For the text-containing cell, return its midpoint in (X, Y) coordinate format. 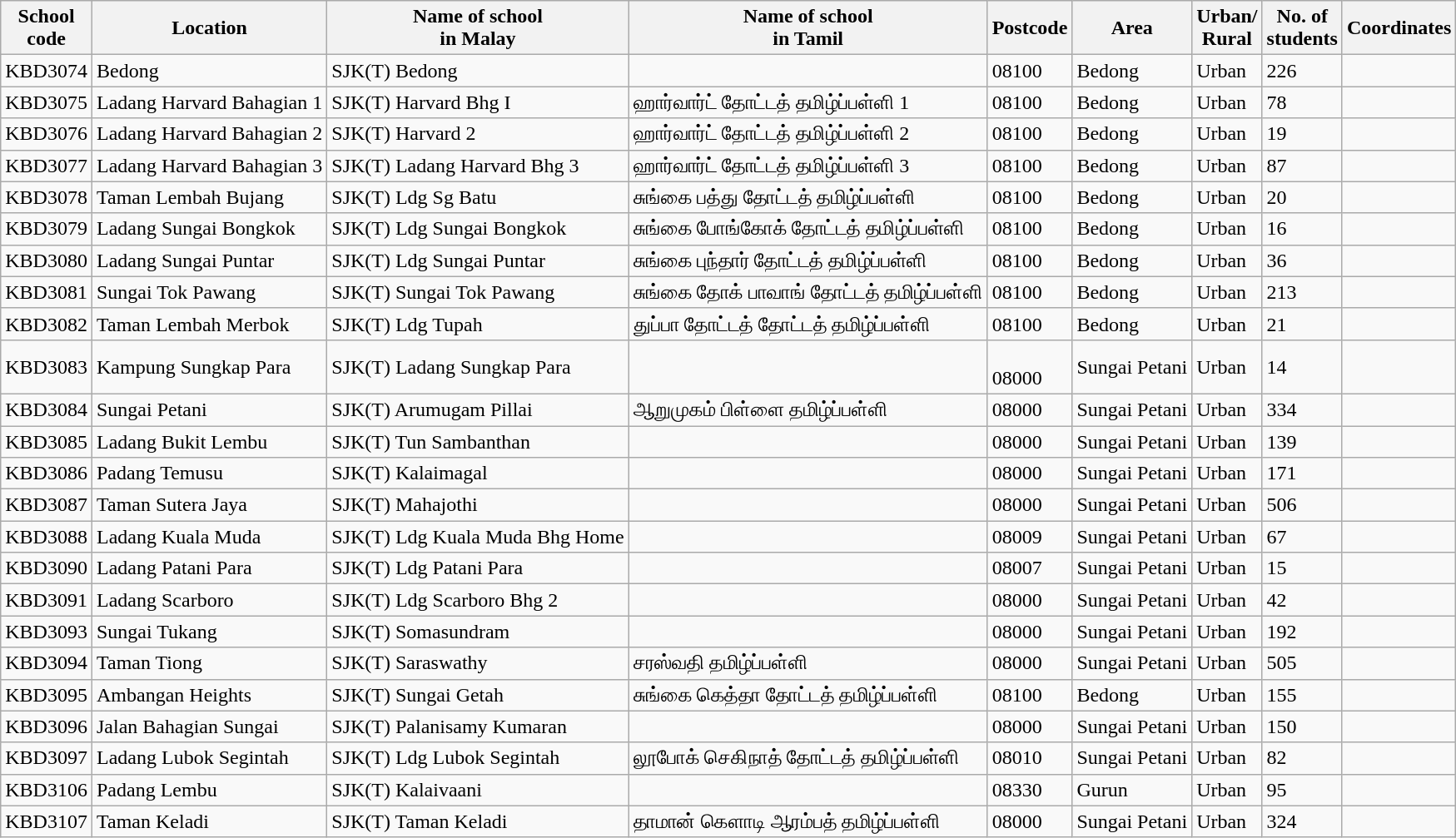
SJK(T) Mahajothi (478, 505)
95 (1302, 790)
21 (1302, 324)
20 (1302, 197)
SJK(T) Somasundram (478, 632)
Padang Temusu (209, 474)
36 (1302, 260)
சுங்கை கெத்தா தோட்டத் தமிழ்ப்பள்ளி (808, 695)
Kampung Sungkap Para (209, 366)
334 (1302, 409)
14 (1302, 366)
192 (1302, 632)
Taman Keladi (209, 821)
ஹார்வார்ட் தோட்டத் தமிழ்ப்பள்ளி 3 (808, 166)
KBD3083 (47, 366)
சுங்கை பத்து தோட்டத் தமிழ்ப்பள்ளி (808, 197)
67 (1302, 537)
SJK(T) Tun Sambanthan (478, 442)
SJK(T) Harvard Bhg I (478, 102)
KBD3080 (47, 260)
08007 (1030, 568)
சுங்கை போங்கோக் தோட்டத் தமிழ்ப்பள்ளி (808, 229)
Ladang Sungai Bongkok (209, 229)
Name of schoolin Malay (478, 28)
KBD3087 (47, 505)
324 (1302, 821)
லூபோக் செகிநாத் தோட்டத் தமிழ்ப்பள்ளி (808, 758)
SJK(T) Ldg Lubok Segintah (478, 758)
SJK(T) Arumugam Pillai (478, 409)
துப்பா தோட்டத் தோட்டத் தமிழ்ப்பள்ளி (808, 324)
SJK(T) Palanisamy Kumaran (478, 726)
08330 (1030, 790)
139 (1302, 442)
Jalan Bahagian Sungai (209, 726)
KBD3084 (47, 409)
42 (1302, 600)
SJK(T) Ldg Patani Para (478, 568)
No. ofstudents (1302, 28)
Coordinates (1399, 28)
08009 (1030, 537)
KBD3091 (47, 600)
16 (1302, 229)
Schoolcode (47, 28)
KBD3107 (47, 821)
78 (1302, 102)
Ladang Sungai Puntar (209, 260)
SJK(T) Ladang Harvard Bhg 3 (478, 166)
SJK(T) Taman Keladi (478, 821)
155 (1302, 695)
Sungai Tok Pawang (209, 292)
KBD3085 (47, 442)
KBD3079 (47, 229)
SJK(T) Ldg Tupah (478, 324)
சுங்கை தோக் பாவாங் தோட்டத் தமிழ்ப்பள்ளி (808, 292)
KBD3090 (47, 568)
SJK(T) Harvard 2 (478, 134)
15 (1302, 568)
KBD3082 (47, 324)
KBD3097 (47, 758)
Taman Tiong (209, 663)
SJK(T) Ldg Sungai Bongkok (478, 229)
ஆறுமுகம் பிள்ளை தமிழ்ப்பள்ளி (808, 409)
SJK(T) Kalaimagal (478, 474)
KBD3088 (47, 537)
Ladang Patani Para (209, 568)
Ladang Harvard Bahagian 2 (209, 134)
சரஸ்வதி தமிழ்ப்பள்ளி (808, 663)
226 (1302, 71)
Location (209, 28)
KBD3093 (47, 632)
KBD3094 (47, 663)
SJK(T) Sungai Tok Pawang (478, 292)
Name of schoolin Tamil (808, 28)
KBD3074 (47, 71)
ஹார்வார்ட் தோட்டத் தமிழ்ப்பள்ளி 2 (808, 134)
SJK(T) Sungai Getah (478, 695)
Taman Sutera Jaya (209, 505)
19 (1302, 134)
KBD3077 (47, 166)
SJK(T) Ladang Sungkap Para (478, 366)
ஹார்வார்ட் தோட்டத் தமிழ்ப்பள்ளி 1 (808, 102)
Postcode (1030, 28)
KBD3095 (47, 695)
Urban/Rural (1227, 28)
213 (1302, 292)
SJK(T) Ldg Scarboro Bhg 2 (478, 600)
சுங்கை புந்தார் தோட்டத் தமிழ்ப்பள்ளி (808, 260)
SJK(T) Kalaivaani (478, 790)
SJK(T) Saraswathy (478, 663)
87 (1302, 166)
SJK(T) Ldg Kuala Muda Bhg Home (478, 537)
Area (1132, 28)
150 (1302, 726)
தாமான் கெளாடி ஆரம்பத் தமிழ்ப்பள்ளி (808, 821)
KBD3081 (47, 292)
Ladang Harvard Bahagian 1 (209, 102)
08010 (1030, 758)
Sungai Tukang (209, 632)
Ladang Kuala Muda (209, 537)
Taman Lembah Merbok (209, 324)
Taman Lembah Bujang (209, 197)
KBD3078 (47, 197)
Ambangan Heights (209, 695)
SJK(T) Ldg Sg Batu (478, 197)
Padang Lembu (209, 790)
Ladang Harvard Bahagian 3 (209, 166)
171 (1302, 474)
Ladang Lubok Segintah (209, 758)
KBD3076 (47, 134)
505 (1302, 663)
Ladang Scarboro (209, 600)
Ladang Bukit Lembu (209, 442)
KBD3086 (47, 474)
506 (1302, 505)
Gurun (1132, 790)
KBD3096 (47, 726)
KBD3075 (47, 102)
SJK(T) Bedong (478, 71)
KBD3106 (47, 790)
82 (1302, 758)
SJK(T) Ldg Sungai Puntar (478, 260)
